Detect which cell encompasses the target text, then output its (X, Y) center coordinate. 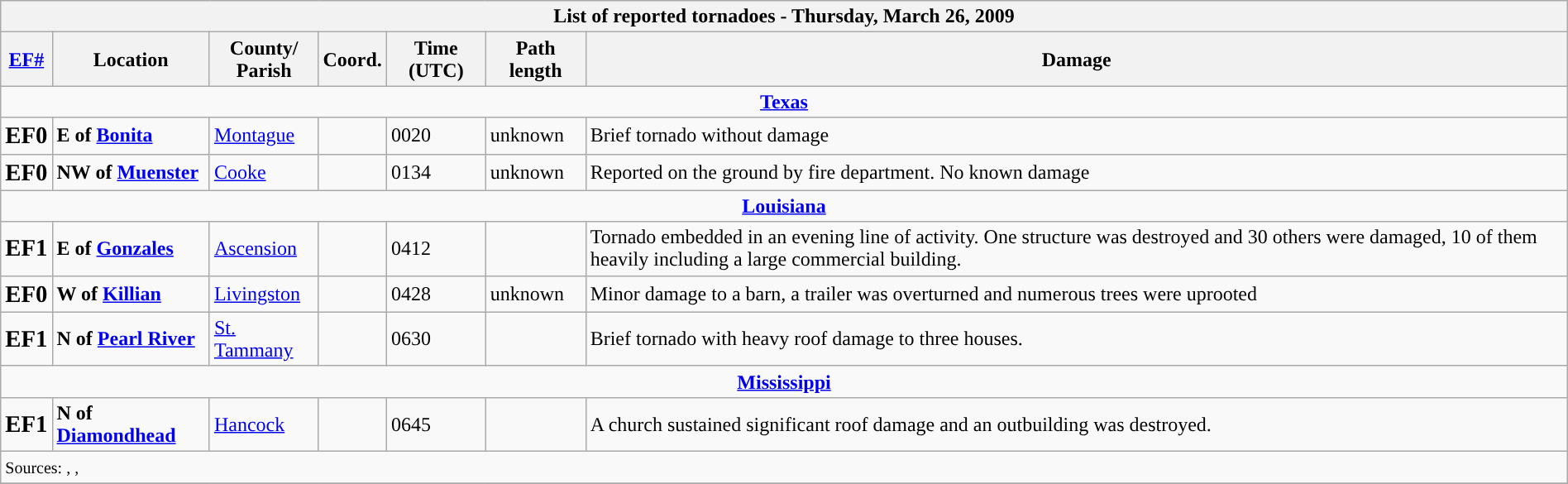
Brief tornado with heavy roof damage to three houses. (1077, 339)
Texas (784, 102)
N of Diamondhead (131, 424)
Coord. (352, 60)
0428 (436, 294)
County/Parish (264, 60)
Hancock (264, 424)
Reported on the ground by fire department. No known damage (1077, 172)
Livingston (264, 294)
List of reported tornadoes - Thursday, March 26, 2009 (784, 17)
E of Gonzales (131, 248)
0134 (436, 172)
0630 (436, 339)
Mississippi (784, 381)
E of Bonita (131, 136)
0645 (436, 424)
0412 (436, 248)
Time (UTC) (436, 60)
Cooke (264, 172)
Sources: , , (784, 467)
N of Pearl River (131, 339)
Path length (536, 60)
St. Tammany (264, 339)
Damage (1077, 60)
Ascension (264, 248)
W of Killian (131, 294)
Montague (264, 136)
Minor damage to a barn, a trailer was overturned and numerous trees were uprooted (1077, 294)
EF# (26, 60)
NW of Muenster (131, 172)
0020 (436, 136)
A church sustained significant roof damage and an outbuilding was destroyed. (1077, 424)
Location (131, 60)
Brief tornado without damage (1077, 136)
Louisiana (784, 206)
